Provide the (X, Y) coordinate of the cell's center where the given text is located.  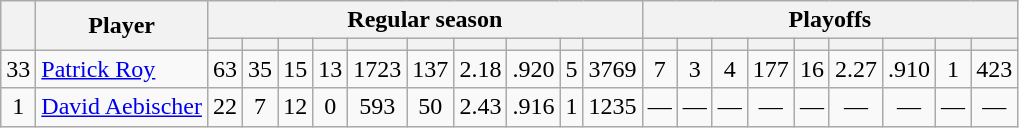
2.43 (480, 107)
.910 (908, 69)
Player (122, 26)
35 (260, 69)
.916 (534, 107)
Regular season (424, 20)
33 (18, 69)
.920 (534, 69)
593 (378, 107)
137 (430, 69)
15 (296, 69)
David Aebischer (122, 107)
1235 (612, 107)
2.27 (856, 69)
Playoffs (830, 20)
50 (430, 107)
13 (330, 69)
1723 (378, 69)
3769 (612, 69)
Patrick Roy (122, 69)
3 (694, 69)
5 (572, 69)
423 (994, 69)
2.18 (480, 69)
16 (812, 69)
4 (730, 69)
22 (224, 107)
63 (224, 69)
12 (296, 107)
177 (770, 69)
0 (330, 107)
